Return (x, y) of the center of cell containing provided text 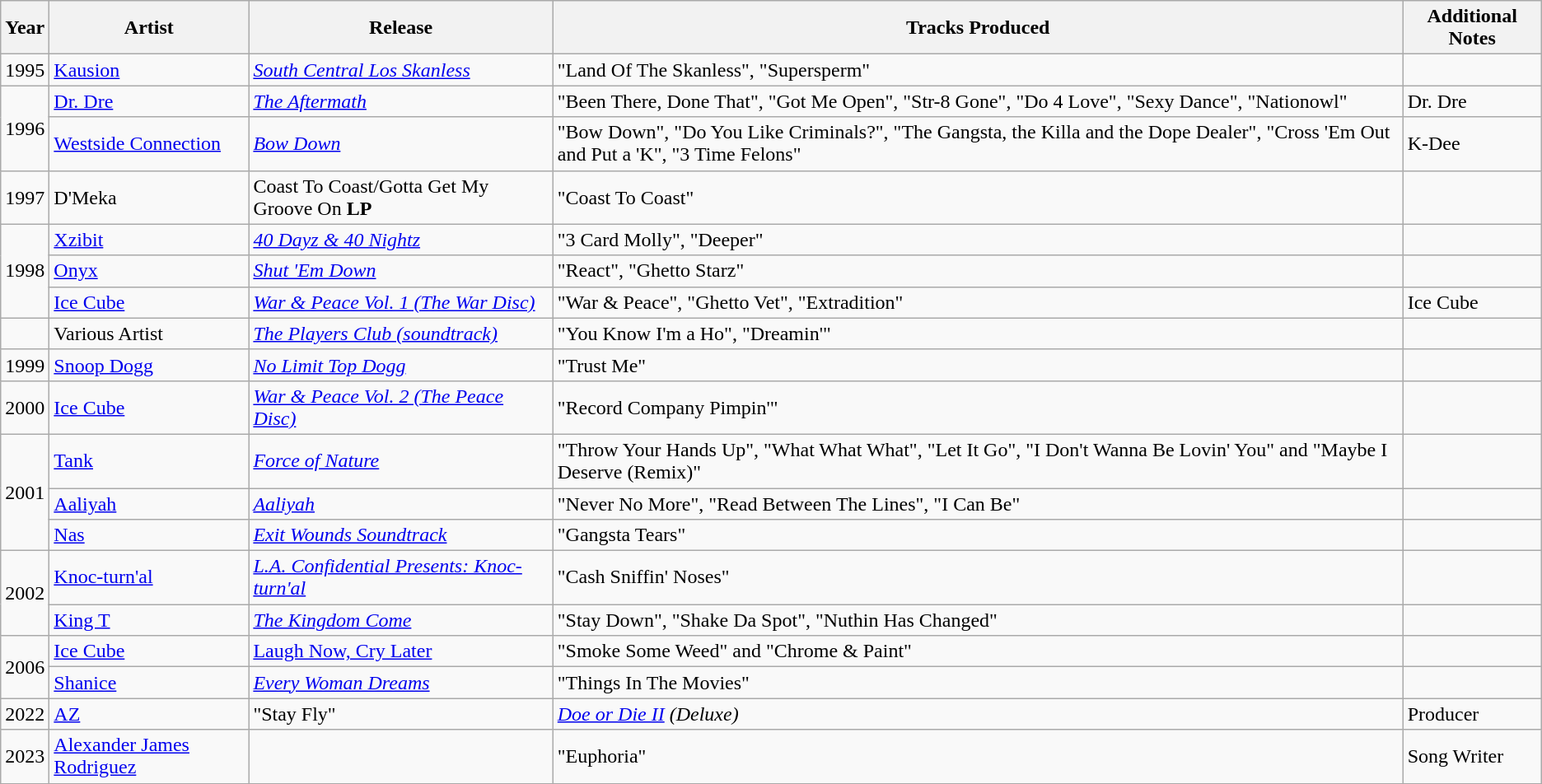
South Central Los Skanless (400, 70)
Snoop Dogg (149, 365)
"Bow Down", "Do You Like Criminals?", "The Gangsta, the Killa and the Dope Dealer", "Cross 'Em Out and Put a 'K", "3 Time Felons" (978, 143)
Exit Wounds Soundtrack (400, 535)
"Gangsta Tears" (978, 535)
AZ (149, 714)
Westside Connection (149, 143)
Shanice (149, 683)
"Cash Sniffin' Noses" (978, 578)
2023 (25, 756)
Release (400, 28)
The Aftermath (400, 101)
Onyx (149, 271)
No Limit Top Dogg (400, 365)
Various Artist (149, 334)
Coast To Coast/Gotta Get My Groove On LP (400, 198)
War & Peace Vol. 2 (The Peace Disc) (400, 407)
1999 (25, 365)
"Stay Down", "Shake Da Spot", "Nuthin Has Changed" (978, 620)
Laugh Now, Cry Later (400, 651)
"War & Peace", "Ghetto Vet", "Extradition" (978, 302)
1997 (25, 198)
Artist (149, 28)
Year (25, 28)
Song Writer (1472, 756)
Knoc-turn'al (149, 578)
Every Woman Dreams (400, 683)
"3 Card Molly", "Deeper" (978, 240)
"React", "Ghetto Starz" (978, 271)
Alexander James Rodriguez (149, 756)
Producer (1472, 714)
2001 (25, 492)
The Kingdom Come (400, 620)
D'Meka (149, 198)
King T (149, 620)
Force of Nature (400, 461)
"Record Company Pimpin'" (978, 407)
"You Know I'm a Ho", "Dreamin'" (978, 334)
L.A. Confidential Presents: Knoc-turn'al (400, 578)
"Land Of The Skanless", "Supersperm" (978, 70)
Tracks Produced (978, 28)
Shut 'Em Down (400, 271)
1995 (25, 70)
Nas (149, 535)
2006 (25, 667)
Bow Down (400, 143)
Xzibit (149, 240)
War & Peace Vol. 1 (The War Disc) (400, 302)
2022 (25, 714)
"Stay Fly" (400, 714)
2000 (25, 407)
"Coast To Coast" (978, 198)
"Euphoria" (978, 756)
K-Dee (1472, 143)
Kausion (149, 70)
The Players Club (soundtrack) (400, 334)
"Things In The Movies" (978, 683)
1998 (25, 271)
"Never No More", "Read Between The Lines", "I Can Be" (978, 503)
"Trust Me" (978, 365)
"Been There, Done That", "Got Me Open", "Str-8 Gone", "Do 4 Love", "Sexy Dance", "Nationowl" (978, 101)
1996 (25, 128)
2002 (25, 593)
40 Dayz & 40 Nightz (400, 240)
Tank (149, 461)
Doe or Die II (Deluxe) (978, 714)
"Throw Your Hands Up", "What What What", "Let It Go", "I Don't Wanna Be Lovin' You" and "Maybe I Deserve (Remix)" (978, 461)
Additional Notes (1472, 28)
"Smoke Some Weed" and "Chrome & Paint" (978, 651)
